Scan for the cell matching the given text and deliver its (X, Y) coordinate at center. 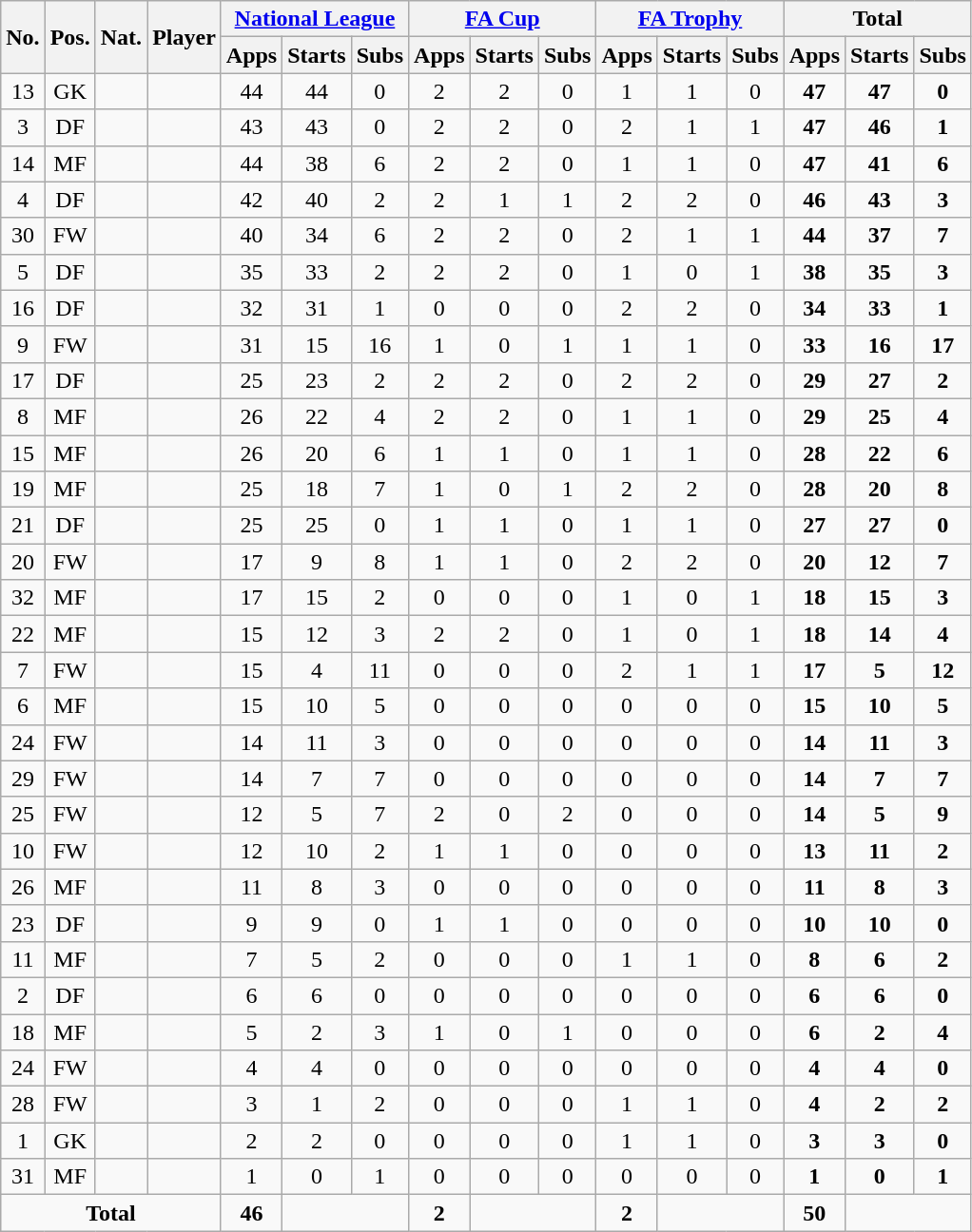
30 (23, 236)
FA Cup (502, 19)
50 (814, 1213)
Pos. (70, 37)
42 (251, 200)
Nat. (121, 37)
37 (880, 236)
National League (314, 19)
Player (185, 37)
41 (880, 164)
21 (23, 526)
No. (23, 37)
19 (23, 490)
FA Trophy (690, 19)
